Capture the cell that displays the provided text and extract its [X, Y] central coordinate. 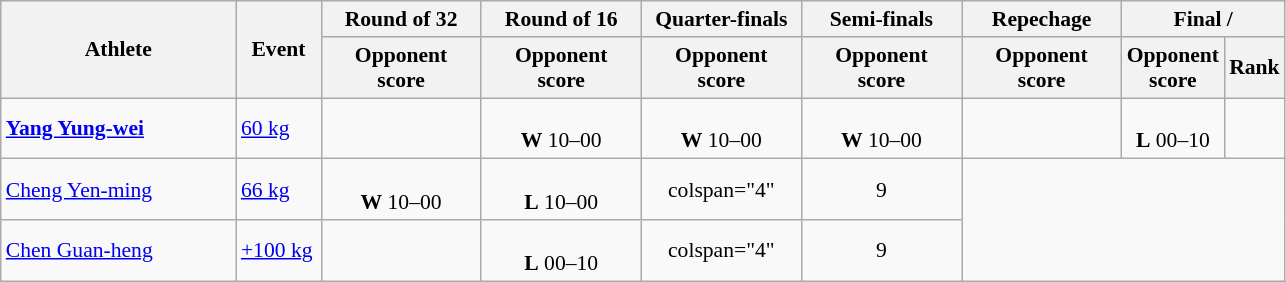
L 10–00 [561, 190]
60 kg [278, 128]
Athlete [118, 50]
Semi-finals [881, 19]
Round of 16 [561, 19]
Rank [1254, 68]
Quarter-finals [721, 19]
Repechage [1042, 19]
Yang Yung-wei [118, 128]
Cheng Yen-ming [118, 190]
+100 kg [278, 250]
Event [278, 50]
Round of 32 [401, 19]
Final / [1204, 19]
66 kg [278, 190]
Chen Guan-heng [118, 250]
